Return the [x, y] coordinate for the center point of the cell that contains the specified text.  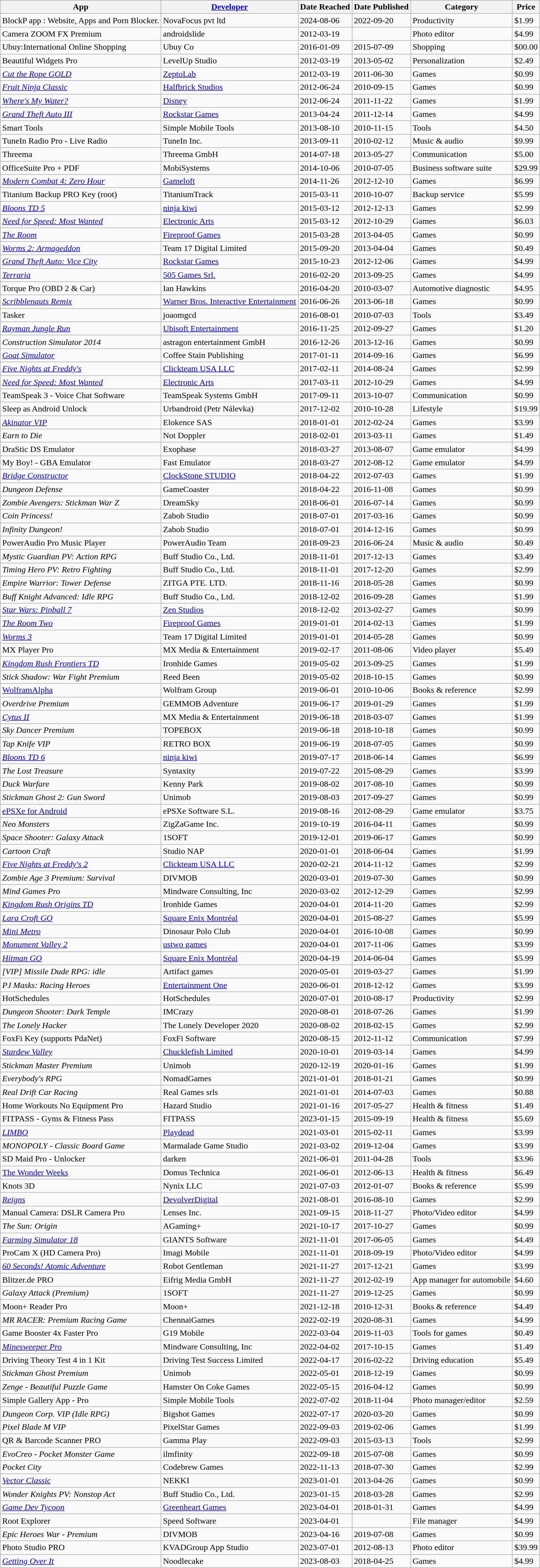
Codebrew Games [230, 1467]
2019-06-01 [325, 690]
NovaFocus pvt ltd [230, 20]
2020-04-19 [325, 958]
$2.49 [526, 61]
2017-03-11 [325, 382]
2021-03-01 [325, 1132]
NEKKI [230, 1481]
$9.99 [526, 141]
2017-09-27 [381, 797]
KVADGroup App Studio [230, 1548]
2012-12-06 [381, 262]
Coffee Stain Publishing [230, 355]
Exophase [230, 449]
2015-08-27 [381, 918]
Gameloft [230, 181]
ilmfinity [230, 1454]
2016-07-14 [381, 503]
2013-05-02 [381, 61]
2020-02-21 [325, 864]
Hamster On Coke Games [230, 1387]
Playdead [230, 1132]
2019-02-17 [325, 650]
File manager [461, 1521]
2018-05-28 [381, 583]
Dungeon Defense [81, 489]
2010-10-28 [381, 409]
2017-02-11 [325, 369]
2016-08-01 [325, 315]
2016-10-08 [381, 931]
2018-12-19 [381, 1373]
RETRO BOX [230, 744]
2015-10-23 [325, 262]
2014-10-06 [325, 168]
Studio NAP [230, 851]
2018-07-05 [381, 744]
Speed Software [230, 1521]
2015-03-13 [381, 1440]
[VIP] Missile Dude RPG: idle [81, 971]
TuneIn Radio Pro - Live Radio [81, 141]
Goat Simulator [81, 355]
Worms 3 [81, 637]
2017-10-27 [381, 1226]
2012-08-13 [381, 1548]
PowerAudio Pro Music Player [81, 543]
Fruit Ninja Classic [81, 87]
2016-06-24 [381, 543]
Cut the Rope GOLD [81, 74]
2010-09-15 [381, 87]
Eifrig Media GmbH [230, 1280]
Ian Hawkins [230, 288]
2020-07-01 [325, 998]
2020-03-01 [325, 878]
Farming Simulator 18 [81, 1239]
The Sun: Origin [81, 1226]
QR & Barcode Scanner PRO [81, 1440]
Imagi Mobile [230, 1253]
Driving education [461, 1360]
TOPEBOX [230, 730]
Infinity Dungeon! [81, 529]
2018-01-21 [381, 1079]
2018-03-28 [381, 1494]
Kingdom Rush Origins TD [81, 905]
The Lonely Hacker [81, 1025]
The Wonder Weeks [81, 1172]
Game Booster 4x Faster Pro [81, 1333]
2016-11-08 [381, 489]
Construction Simulator 2014 [81, 342]
Business software suite [461, 168]
Sky Dancer Premium [81, 730]
Threema [81, 154]
Wonder Knights PV: Nonstop Act [81, 1494]
2012-08-12 [381, 462]
2022-11-13 [325, 1467]
2020-08-15 [325, 1039]
2019-03-27 [381, 971]
2019-12-01 [325, 838]
2010-10-07 [381, 195]
Personalization [461, 61]
Ubisoft Entertainment [230, 328]
2013-02-27 [381, 610]
2010-02-12 [381, 141]
Everybody's RPG [81, 1079]
Galaxy Attack (Premium) [81, 1293]
Driving Test Success Limited [230, 1360]
Camera ZOOM FX Premium [81, 34]
2020-12-19 [325, 1065]
2019-08-02 [325, 784]
Dungeon Corp. VIP (Idle RPG) [81, 1413]
androidslide [230, 34]
EvoCreo - Pocket Monster Game [81, 1454]
FITPASS [230, 1119]
2022-09-18 [325, 1454]
2019-12-04 [381, 1146]
2018-01-01 [325, 422]
2013-12-16 [381, 342]
Ubuy:International Online Shopping [81, 47]
$4.60 [526, 1280]
2018-06-01 [325, 503]
2018-07-30 [381, 1467]
ProCam X (HD Camera Pro) [81, 1253]
Chucklefish Limited [230, 1052]
Urbandroid (Petr Nálevka) [230, 409]
2019-03-14 [381, 1052]
$3.96 [526, 1159]
2018-03-07 [381, 717]
PixelStar Games [230, 1427]
Stick Shadow: War Fight Premium [81, 677]
TitaniumTrack [230, 195]
2012-07-03 [381, 476]
2021-01-16 [325, 1106]
$5.00 [526, 154]
Bloons TD 5 [81, 208]
2015-09-20 [325, 248]
$6.49 [526, 1172]
2015-08-29 [381, 770]
Reigns [81, 1199]
Blitzer.de PRO [81, 1280]
2013-04-04 [381, 248]
DreamSky [230, 503]
Moon+ [230, 1306]
2012-06-13 [381, 1172]
2022-07-17 [325, 1413]
2015-02-11 [381, 1132]
BlockP app : Website, Apps and Porn Blocker. [81, 20]
Threema GmbH [230, 154]
NomadGames [230, 1079]
2010-10-06 [381, 690]
Stickman Master Premium [81, 1065]
2022-03-04 [325, 1333]
Akinator VIP [81, 422]
Coin Princess! [81, 516]
Entertainment One [230, 985]
2022-05-15 [325, 1387]
2012-12-29 [381, 891]
2021-12-18 [325, 1306]
TuneIn Inc. [230, 141]
2024-08-06 [325, 20]
2018-01-31 [381, 1507]
Five Nights at Freddy's 2 [81, 864]
Grand Theft Auto III [81, 114]
2019-11-03 [381, 1333]
2014-09-16 [381, 355]
Modern Combat 4: Zero Hour [81, 181]
Moon+ Reader Pro [81, 1306]
Syntaxity [230, 770]
DevolverDigital [230, 1199]
2020-06-01 [325, 985]
Getting Over It [81, 1561]
2016-08-10 [381, 1199]
darken [230, 1159]
Wolfram Group [230, 690]
Lenses Inc. [230, 1213]
Stickman Ghost 2: Gun Sword [81, 797]
2012-08-29 [381, 811]
Bigshot Games [230, 1413]
$3.75 [526, 811]
joaomgcd [230, 315]
Overdrive Premium [81, 704]
Video player [461, 650]
The Lonely Developer 2020 [230, 1025]
505 Games Srl. [230, 275]
Neo Monsters [81, 824]
$6.03 [526, 221]
Stardew Valley [81, 1052]
Photo Studio PRO [81, 1548]
Grand Theft Auto: Vice City [81, 262]
2020-08-02 [325, 1025]
2012-12-10 [381, 181]
2013-03-11 [381, 436]
2019-06-19 [325, 744]
GEMMOB Adventure [230, 704]
2011-04-28 [381, 1159]
$4.50 [526, 127]
2017-09-11 [325, 396]
Price [526, 7]
Pixel Blade M VIP [81, 1427]
$0.88 [526, 1092]
AGaming+ [230, 1226]
Mini Metro [81, 931]
2012-01-07 [381, 1186]
2021-10-17 [325, 1226]
Zombie Age 3 Premium: Survival [81, 878]
Date Reached [325, 7]
ChennaiGames [230, 1320]
2016-04-11 [381, 824]
2020-08-31 [381, 1320]
2018-12-12 [381, 985]
ClockStone STUDIO [230, 476]
2016-12-26 [325, 342]
Tools for games [461, 1333]
Empire Warrior: Tower Defense [81, 583]
Earn to Die [81, 436]
2014-12-16 [381, 529]
G19 Mobile [230, 1333]
Nynix LLC [230, 1186]
2018-07-26 [381, 1012]
2016-11-25 [325, 328]
Real Drift Car Racing [81, 1092]
2013-04-26 [381, 1481]
2018-11-27 [381, 1213]
IMCrazy [230, 1012]
Zen Studios [230, 610]
Zombie Avengers: Stickman War Z [81, 503]
Developer [230, 7]
2011-12-14 [381, 114]
2022-02-19 [325, 1320]
Rayman Jungle Run [81, 328]
Mind Games Pro [81, 891]
2018-11-16 [325, 583]
Marmalade Game Studio [230, 1146]
Lara Croft GO [81, 918]
ustwo games [230, 945]
Buff Knight Advanced: Idle RPG [81, 597]
2010-07-03 [381, 315]
2013-06-18 [381, 302]
GIANTS Software [230, 1239]
2018-10-15 [381, 677]
ZeptoLab [230, 74]
LevelUp Studio [230, 61]
$19.99 [526, 409]
2020-03-20 [381, 1413]
Halfbrick Studios [230, 87]
2013-08-07 [381, 449]
2011-08-06 [381, 650]
Where's My Water? [81, 101]
2010-12-31 [381, 1306]
Date Published [381, 7]
Backup service [461, 195]
2023-08-03 [325, 1561]
The Room [81, 235]
2018-09-23 [325, 543]
Disney [230, 101]
2016-09-28 [381, 597]
$4.95 [526, 288]
$1.20 [526, 328]
2019-08-03 [325, 797]
2012-09-27 [381, 328]
MobiSystems [230, 168]
2018-04-25 [381, 1561]
Kingdom Rush Frontiers TD [81, 663]
2017-03-16 [381, 516]
Duck Warfare [81, 784]
60 Seconds! Atomic Adventure [81, 1266]
Terraria [81, 275]
Reed Been [230, 677]
2021-03-02 [325, 1146]
2018-11-04 [381, 1400]
Not Doppler [230, 436]
2017-01-11 [325, 355]
Mystic Guardian PV: Action RPG [81, 556]
Space Shooter: Galaxy Attack [81, 838]
Warner Bros. Interactive Entertainment [230, 302]
Pocket City [81, 1467]
Titanium Backup PRO Key (root) [81, 195]
Greenheart Games [230, 1507]
2013-08-10 [325, 127]
My Boy! - GBA Emulator [81, 462]
Hitman GO [81, 958]
2014-05-28 [381, 637]
2015-03-11 [325, 195]
2015-07-08 [381, 1454]
Photo manager/editor [461, 1400]
DraStic DS Emulator [81, 449]
2010-03-07 [381, 288]
2012-02-19 [381, 1280]
2014-02-13 [381, 623]
Fast Emulator [230, 462]
2023-07-01 [325, 1548]
Stickman Ghost Premium [81, 1373]
2020-01-16 [381, 1065]
2014-08-24 [381, 369]
Beautiful Widgets Pro [81, 61]
2022-07-02 [325, 1400]
Driving Theory Test 4 in 1 Kit [81, 1360]
2014-07-18 [325, 154]
2016-04-12 [381, 1387]
Scribblenauts Remix [81, 302]
Shopping [461, 47]
MX Player Pro [81, 650]
$7.99 [526, 1039]
2015-07-09 [381, 47]
2016-04-20 [325, 288]
Ubuy Co [230, 47]
2023-01-01 [325, 1481]
2016-01-09 [325, 47]
2017-05-27 [381, 1106]
Zenge - Beautiful Puzzle Game [81, 1387]
2014-07-03 [381, 1092]
Lifestyle [461, 409]
Cartoon Craft [81, 851]
Elokence SAS [230, 422]
Kenny Park [230, 784]
2010-07-05 [381, 168]
2019-07-17 [325, 757]
SD Maid Pro - Unlocker [81, 1159]
2017-12-21 [381, 1266]
2017-12-13 [381, 556]
GameCoaster [230, 489]
Vector Classic [81, 1481]
2011-11-22 [381, 101]
2017-10-15 [381, 1347]
2020-08-01 [325, 1012]
2015-03-28 [325, 235]
2022-04-17 [325, 1360]
Star Wars: Pinball 7 [81, 610]
$00.00 [526, 47]
2020-03-02 [325, 891]
astragon entertainment GmbH [230, 342]
2012-11-12 [381, 1039]
Hazard Studio [230, 1106]
Tasker [81, 315]
2017-12-20 [381, 569]
Smart Tools [81, 127]
2019-02-06 [381, 1427]
$5.69 [526, 1119]
2019-07-30 [381, 878]
2018-06-14 [381, 757]
2020-01-01 [325, 851]
2018-06-04 [381, 851]
2020-10-01 [325, 1052]
Simple Gallery App - Pro [81, 1400]
2014-11-26 [325, 181]
ZigZaGame Inc. [230, 824]
ZITGA PTE. LTD. [230, 583]
$2.59 [526, 1400]
Automotive diagnostic [461, 288]
Tap Knife VIP [81, 744]
LIMBO [81, 1132]
Dinosaur Polo Club [230, 931]
Gamma Play [230, 1440]
WolframAlpha [81, 690]
2019-08-16 [325, 811]
Torque Pro (OBD 2 & Car) [81, 288]
OfficeSuite Pro + PDF [81, 168]
$39.99 [526, 1548]
Timing Hero PV: Retro Fighting [81, 569]
2021-08-01 [325, 1199]
2017-08-10 [381, 784]
Home Workouts No Equipment Pro [81, 1106]
2021-07-03 [325, 1186]
Game Dev Tycoon [81, 1507]
2018-09-19 [381, 1253]
Root Explorer [81, 1521]
Robot Gentleman [230, 1266]
App [81, 7]
2014-11-20 [381, 905]
TeamSpeak 3 - Voice Chat Software [81, 396]
2019-07-08 [381, 1534]
2019-07-22 [325, 770]
2015-09-19 [381, 1119]
2011-06-30 [381, 74]
2013-09-11 [325, 141]
2010-11-15 [381, 127]
2017-11-06 [381, 945]
2017-06-05 [381, 1239]
The Room Two [81, 623]
Monument Valley 2 [81, 945]
ePSXe for Android [81, 811]
2016-02-20 [325, 275]
2016-02-22 [381, 1360]
2010-08-17 [381, 998]
2013-10-07 [381, 396]
Dungeon Shooter: Dark Temple [81, 1012]
FoxFi Key (supports PdaNet) [81, 1039]
Epic Heroes War - Premium [81, 1534]
2013-04-05 [381, 235]
2021-09-15 [325, 1213]
2020-05-01 [325, 971]
Bridge Constructor [81, 476]
PowerAudio Team [230, 543]
2013-04-24 [325, 114]
2014-11-12 [381, 864]
Category [461, 7]
Noodlecake [230, 1561]
2023-04-16 [325, 1534]
TeamSpeak Systems GmbH [230, 396]
Manual Camera: DSLR Camera Pro [81, 1213]
Five Nights at Freddy's [81, 369]
Domus Technica [230, 1172]
MR RACER: Premium Racing Game [81, 1320]
2018-02-15 [381, 1025]
2022-05-01 [325, 1373]
2013-05-27 [381, 154]
2018-10-18 [381, 730]
2012-02-24 [381, 422]
Bloons TD 6 [81, 757]
2014-06-04 [381, 958]
MONOPOLY - Classic Board Game [81, 1146]
ePSXe Software S.L. [230, 811]
Artifact games [230, 971]
2022-09-20 [381, 20]
Sleep as Android Unlock [81, 409]
Cytus II [81, 717]
Worms 2: Armageddon [81, 248]
2017-12-02 [325, 409]
FoxFi Software [230, 1039]
Minesweeper Pro [81, 1347]
2022-04-02 [325, 1347]
PJ Masks: Racing Heroes [81, 985]
Knots 3D [81, 1186]
Real Games srls [230, 1092]
2012-12-13 [381, 208]
2018-02-01 [325, 436]
2016-06-26 [325, 302]
$29.99 [526, 168]
2019-01-29 [381, 704]
2019-12-25 [381, 1293]
FITPASS - Gyms & Fitness Pass [81, 1119]
App manager for automobile [461, 1280]
2019-10-19 [325, 824]
The Lost Treasure [81, 770]
